Find where the given text appears and provide that cell's center as [X, Y] coordinate. 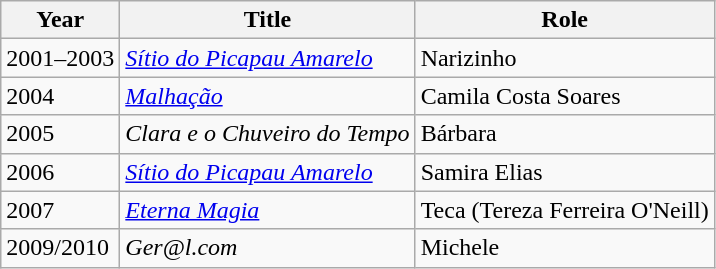
Role [564, 20]
Bárbara [564, 134]
Clara e o Chuveiro do Tempo [268, 134]
2006 [60, 172]
Samira Elias [564, 172]
Title [268, 20]
Teca (Tereza Ferreira O'Neill) [564, 210]
2004 [60, 96]
2001–2003 [60, 58]
2007 [60, 210]
Narizinho [564, 58]
Camila Costa Soares [564, 96]
2009/2010 [60, 248]
Eterna Magia [268, 210]
Michele [564, 248]
Ger@l.com [268, 248]
Year [60, 20]
Malhação [268, 96]
2005 [60, 134]
